Capture the cell that displays the provided text and extract its [x, y] central coordinate. 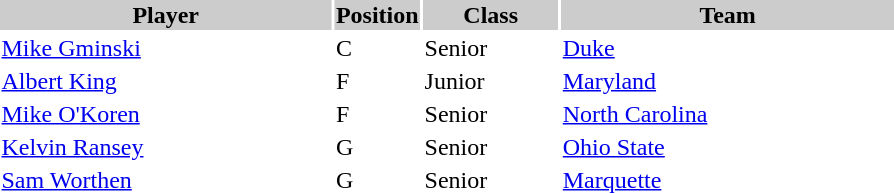
Albert King [166, 81]
Mike Gminski [166, 48]
Team [728, 15]
Duke [728, 48]
G [377, 147]
C [377, 48]
Junior [490, 81]
Player [166, 15]
Position [377, 15]
North Carolina [728, 114]
Class [490, 15]
Ohio State [728, 147]
Maryland [728, 81]
Kelvin Ransey [166, 147]
Mike O'Koren [166, 114]
